Search for the cell housing the specified text and yield its (X, Y) center coordinate. 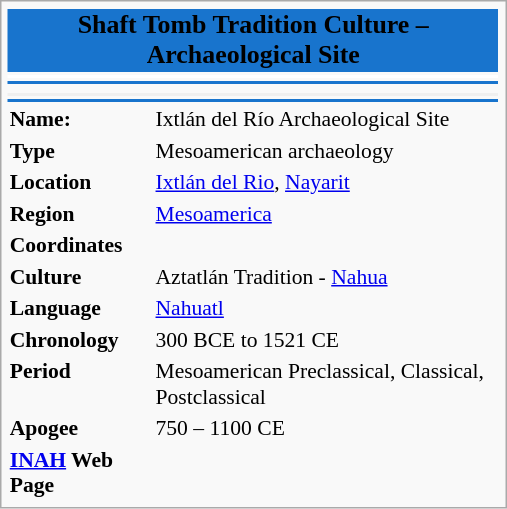
Region (80, 213)
INAH Web Page (80, 472)
Apogee (80, 428)
Type (80, 150)
Location (80, 182)
Culture (80, 276)
Nahuatl (326, 308)
Mesoamerica (326, 213)
Period (80, 384)
Aztatlán Tradition - Nahua (326, 276)
Shaft Tomb Tradition Culture – Archaeological Site (253, 40)
Name: (80, 119)
Chronology (80, 339)
Language (80, 308)
750 – 1100 CE (326, 428)
Ixtlán del Río Archaeological Site (326, 119)
Ixtlán del Rio, Nayarit (326, 182)
Coordinates (80, 245)
Mesoamerican archaeology (326, 150)
300 BCE to 1521 CE (326, 339)
Mesoamerican Preclassical, Classical, Postclassical (326, 384)
